Locate the cell with the specified text and output its (X, Y) center coordinate. 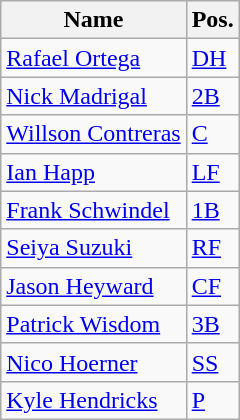
LF (212, 172)
C (212, 134)
Willson Contreras (94, 134)
Nico Hoerner (94, 362)
Name (94, 20)
Pos. (212, 20)
Jason Heyward (94, 286)
Frank Schwindel (94, 210)
Kyle Hendricks (94, 400)
P (212, 400)
DH (212, 58)
2B (212, 96)
SS (212, 362)
Ian Happ (94, 172)
Rafael Ortega (94, 58)
RF (212, 248)
CF (212, 286)
3B (212, 324)
Nick Madrigal (94, 96)
Seiya Suzuki (94, 248)
Patrick Wisdom (94, 324)
1B (212, 210)
